Identify which cell holds the provided text, then report its [X, Y] central coordinate. 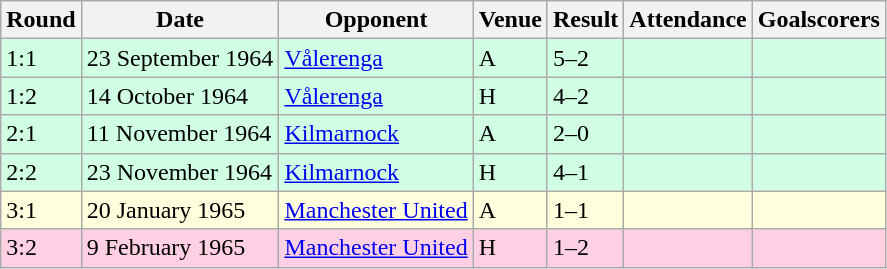
Venue [510, 20]
2:1 [41, 134]
1–2 [585, 248]
1:1 [41, 58]
2:2 [41, 172]
5–2 [585, 58]
1:2 [41, 96]
4–1 [585, 172]
3:1 [41, 210]
11 November 1964 [180, 134]
Attendance [688, 20]
20 January 1965 [180, 210]
23 September 1964 [180, 58]
14 October 1964 [180, 96]
4–2 [585, 96]
Round [41, 20]
1–1 [585, 210]
2–0 [585, 134]
3:2 [41, 248]
Result [585, 20]
23 November 1964 [180, 172]
9 February 1965 [180, 248]
Opponent [376, 20]
Goalscorers [818, 20]
Date [180, 20]
